Find where the given text appears and provide that cell's center as [X, Y] coordinate. 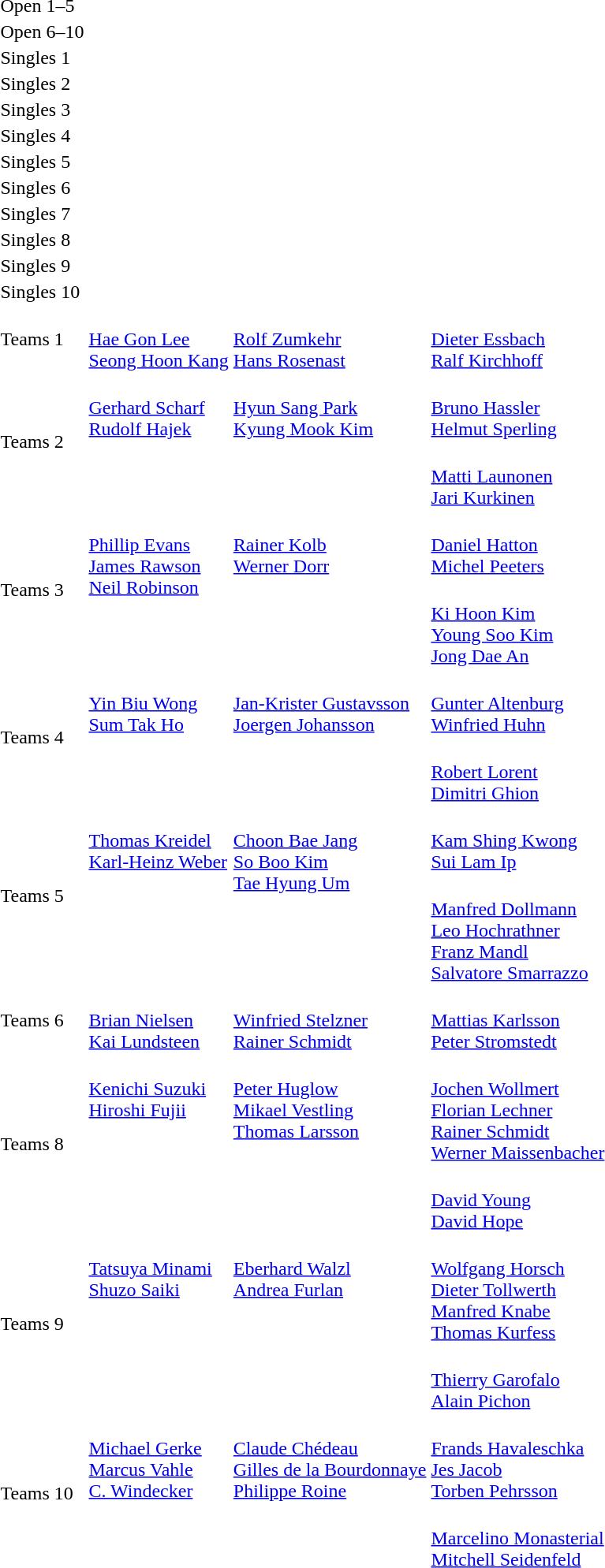
Brian Nielsen Kai Lundsteen [159, 1020]
Rainer Kolb Werner Dorr [330, 590]
Tatsuya Minami Shuzo Saiki [159, 1324]
Gerhard Scharf Rudolf Hajek [159, 441]
Thomas Kreidel Karl-Heinz Weber [159, 896]
Winfried Stelzner Rainer Schmidt [330, 1020]
Yin Biu Wong Sum Tak Ho [159, 738]
Peter Huglow Mikael Vestling Thomas Larsson [330, 1145]
Jan-Krister Gustavsson Joergen Johansson [330, 738]
Rolf Zumkehr Hans Rosenast [330, 339]
Choon Bae Jang So Boo Kim Tae Hyung Um [330, 896]
Kenichi Suzuki Hiroshi Fujii [159, 1145]
Eberhard Walzl Andrea Furlan [330, 1324]
Phillip Evans James Rawson Neil Robinson [159, 590]
Hae Gon Lee Seong Hoon Kang [159, 339]
Hyun Sang Park Kyung Mook Kim [330, 441]
